Identify which cell holds the provided text, then report its [X, Y] central coordinate. 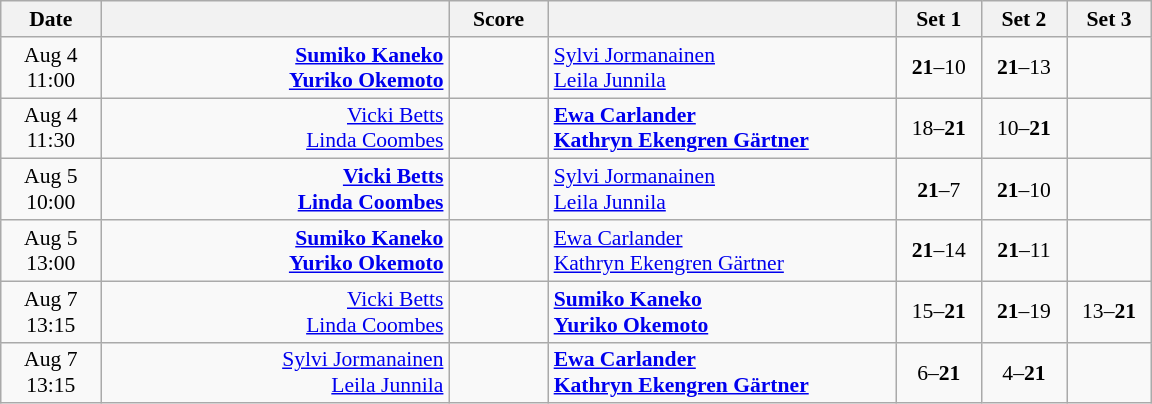
Set 1 [938, 19]
4–21 [1024, 372]
Set 2 [1024, 19]
Aug 411:30 [51, 128]
Set 3 [1108, 19]
15–21 [938, 312]
10–21 [1024, 128]
Date [51, 19]
13–21 [1108, 312]
6–21 [938, 372]
21–19 [1024, 312]
Aug 510:00 [51, 190]
21–11 [1024, 250]
Score [498, 19]
Aug 411:00 [51, 68]
18–21 [938, 128]
21–7 [938, 190]
21–14 [938, 250]
21–13 [1024, 68]
Aug 513:00 [51, 250]
